Locate the cell with the specified text and output its (X, Y) center coordinate. 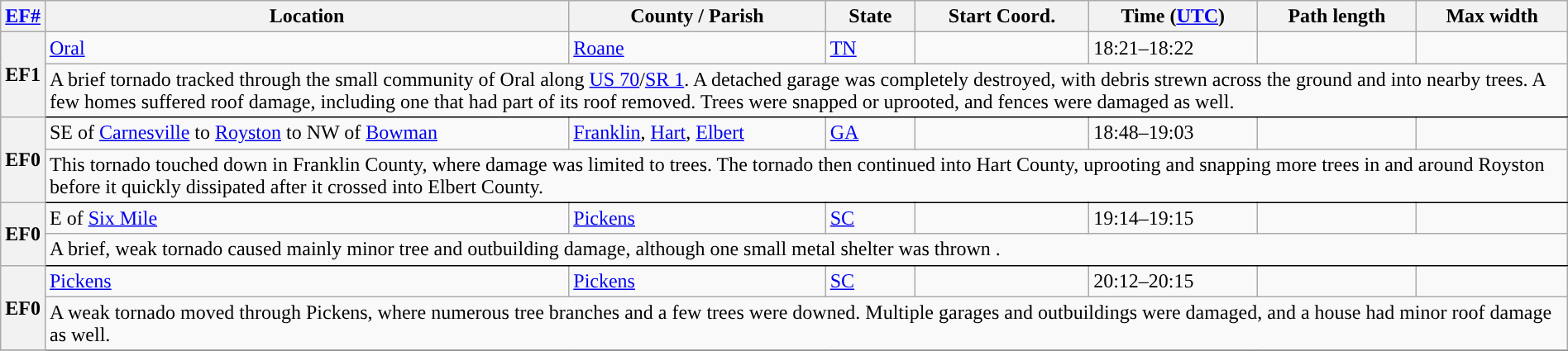
GA (870, 133)
Path length (1336, 17)
Max width (1492, 17)
Oral (306, 48)
County / Parish (697, 17)
Location (306, 17)
20:12–20:15 (1173, 281)
Start Coord. (1002, 17)
Time (UTC) (1173, 17)
A brief, weak tornado caused mainly minor tree and outbuilding damage, although one small metal shelter was thrown . (806, 249)
18:21–18:22 (1173, 48)
Roane (697, 48)
SE of Carnesville to Royston to NW of Bowman (306, 133)
EF1 (23, 74)
EF# (23, 17)
19:14–19:15 (1173, 218)
Franklin, Hart, Elbert (697, 133)
E of Six Mile (306, 218)
18:48–19:03 (1173, 133)
State (870, 17)
TN (870, 48)
